Return (X, Y) of the center of cell containing provided text 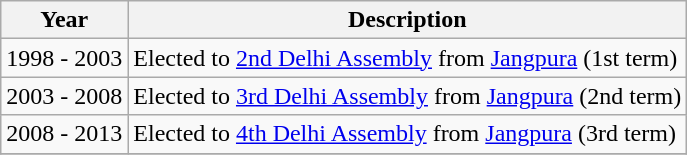
Elected to 3rd Delhi Assembly from Jangpura (2nd term) (408, 96)
Elected to 4th Delhi Assembly from Jangpura (3rd term) (408, 134)
2008 - 2013 (64, 134)
Elected to 2nd Delhi Assembly from Jangpura (1st term) (408, 58)
1998 - 2003 (64, 58)
2003 - 2008 (64, 96)
Description (408, 20)
Year (64, 20)
